Locate the cell with the specified text and output its [x, y] center coordinate. 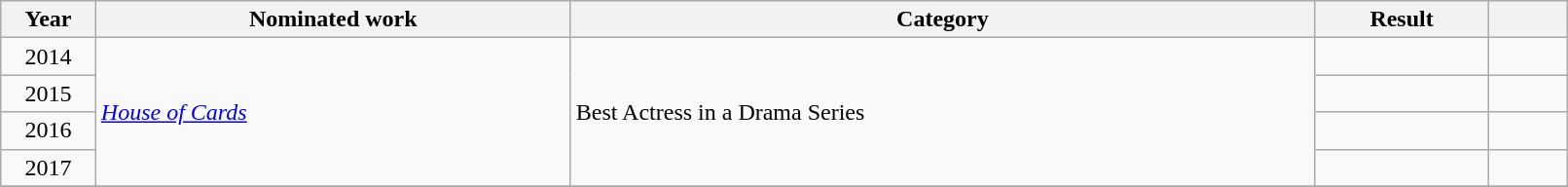
Nominated work [333, 19]
Category [942, 19]
House of Cards [333, 112]
Result [1402, 19]
2014 [49, 56]
Year [49, 19]
2015 [49, 93]
2017 [49, 168]
2016 [49, 131]
Best Actress in a Drama Series [942, 112]
